Return the [X, Y] coordinate for the center point of the cell that contains the specified text.  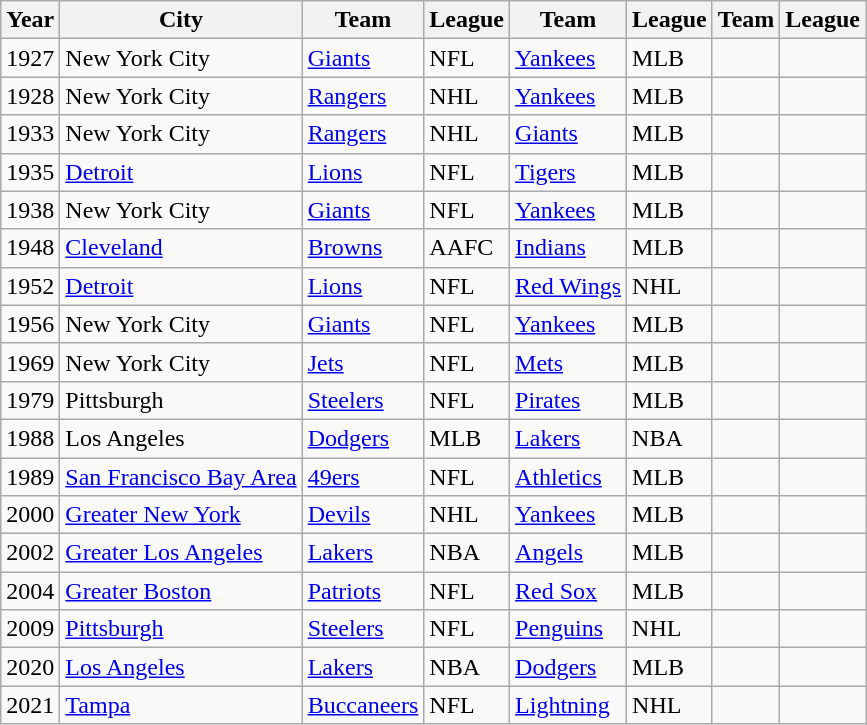
Greater Los Angeles [181, 553]
1979 [30, 400]
Penguins [568, 629]
Devils [363, 515]
1927 [30, 58]
Lightning [568, 705]
Pirates [568, 400]
Patriots [363, 591]
2020 [30, 667]
Greater New York [181, 515]
AAFC [467, 248]
Greater Boston [181, 591]
Red Wings [568, 286]
1948 [30, 248]
1928 [30, 96]
2021 [30, 705]
1969 [30, 362]
1956 [30, 324]
2004 [30, 591]
1988 [30, 438]
1938 [30, 210]
City [181, 20]
2009 [30, 629]
Year [30, 20]
Jets [363, 362]
Tigers [568, 172]
1933 [30, 134]
49ers [363, 477]
Athletics [568, 477]
1952 [30, 286]
Mets [568, 362]
Tampa [181, 705]
Red Sox [568, 591]
Browns [363, 248]
2000 [30, 515]
Buccaneers [363, 705]
Cleveland [181, 248]
Angels [568, 553]
2002 [30, 553]
1989 [30, 477]
Indians [568, 248]
1935 [30, 172]
San Francisco Bay Area [181, 477]
